Search for the cell housing the specified text and yield its [X, Y] center coordinate. 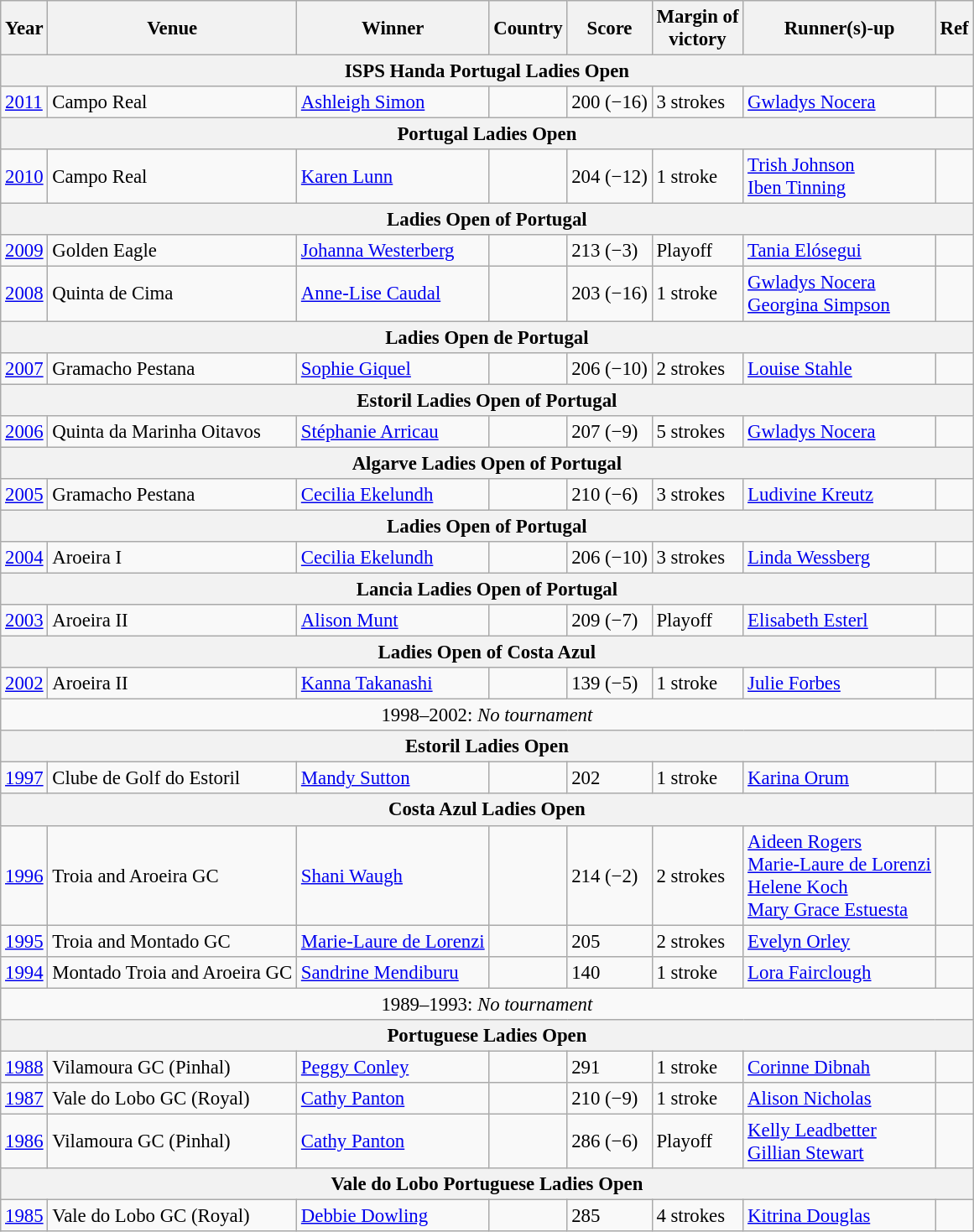
203 (−16) [609, 294]
2007 [24, 368]
140 [609, 972]
Quinta da Marinha Oitavos [173, 431]
Margin ofvictory [698, 29]
2002 [24, 684]
213 (−3) [609, 251]
Quinta de Cima [173, 294]
Country [529, 29]
1996 [24, 876]
Aroeira I [173, 558]
Sophie Giquel [393, 368]
Ladies Open de Portugal [487, 337]
Stéphanie Arricau [393, 431]
1995 [24, 941]
Sandrine Mendiburu [393, 972]
Estoril Ladies Open of Portugal [487, 400]
Aideen Rogers Marie-Laure de Lorenzi Helene Koch Mary Grace Estuesta [839, 876]
210 (−9) [609, 1099]
2006 [24, 431]
Elisabeth Esterl [839, 621]
Gwladys Nocera Georgina Simpson [839, 294]
1985 [24, 1216]
Karen Lunn [393, 176]
Venue [173, 29]
2008 [24, 294]
Winner [393, 29]
ISPS Handa Portugal Ladies Open [487, 71]
Ludivine Kreutz [839, 495]
Johanna Westerberg [393, 251]
2009 [24, 251]
Julie Forbes [839, 684]
Runner(s)-up [839, 29]
Ashleigh Simon [393, 102]
5 strokes [698, 431]
Ref [955, 29]
1988 [24, 1067]
1986 [24, 1141]
Year [24, 29]
Louise Stahle [839, 368]
2005 [24, 495]
214 (−2) [609, 876]
Alison Nicholas [839, 1099]
Shani Waugh [393, 876]
2010 [24, 176]
1989–1993: No tournament [487, 1004]
Kanna Takanashi [393, 684]
1994 [24, 972]
Anne-Lise Caudal [393, 294]
207 (−9) [609, 431]
Portugal Ladies Open [487, 134]
210 (−6) [609, 495]
2011 [24, 102]
2003 [24, 621]
139 (−5) [609, 684]
Kitrina Douglas [839, 1216]
Marie-Laure de Lorenzi [393, 941]
Lancia Ladies Open of Portugal [487, 589]
Portuguese Ladies Open [487, 1036]
Troia and Montado GC [173, 941]
Alison Munt [393, 621]
Mandy Sutton [393, 778]
Algarve Ladies Open of Portugal [487, 463]
Corinne Dibnah [839, 1067]
Karina Orum [839, 778]
Score [609, 29]
Lora Fairclough [839, 972]
205 [609, 941]
285 [609, 1216]
Vale do Lobo Portuguese Ladies Open [487, 1184]
209 (−7) [609, 621]
202 [609, 778]
Ladies Open of Costa Azul [487, 652]
1987 [24, 1099]
Troia and Aroeira GC [173, 876]
286 (−6) [609, 1141]
204 (−12) [609, 176]
Montado Troia and Aroeira GC [173, 972]
2004 [24, 558]
1998–2002: No tournament [487, 715]
Linda Wessberg [839, 558]
Kelly Leadbetter Gillian Stewart [839, 1141]
291 [609, 1067]
Clube de Golf do Estoril [173, 778]
Peggy Conley [393, 1067]
4 strokes [698, 1216]
Debbie Dowling [393, 1216]
Evelyn Orley [839, 941]
Trish Johnson Iben Tinning [839, 176]
Costa Azul Ladies Open [487, 810]
1997 [24, 778]
Estoril Ladies Open [487, 746]
200 (−16) [609, 102]
Golden Eagle [173, 251]
Tania Elósegui [839, 251]
